Output the (X, Y) coordinate of the center of the cell containing the given text.  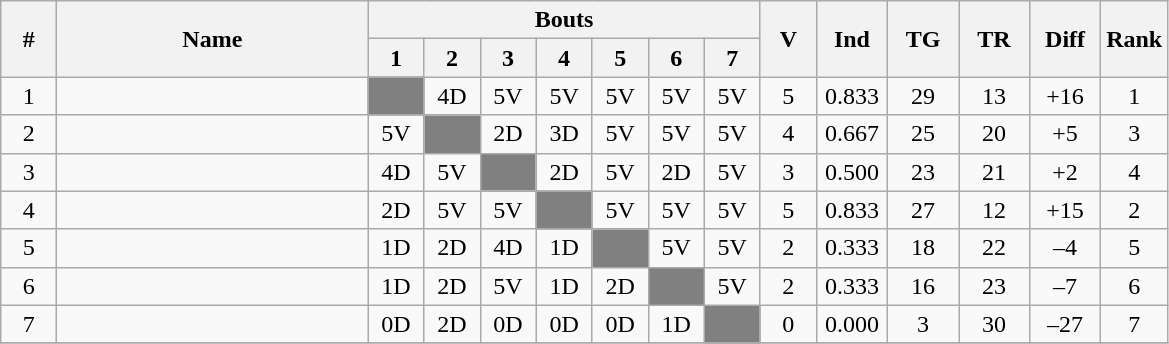
20 (994, 134)
25 (922, 134)
Bouts (564, 20)
# (29, 39)
+5 (1066, 134)
27 (922, 210)
0.667 (852, 134)
30 (994, 324)
0.500 (852, 172)
Name (212, 39)
18 (922, 248)
22 (994, 248)
TG (922, 39)
0.000 (852, 324)
–27 (1066, 324)
12 (994, 210)
13 (994, 96)
Ind (852, 39)
3D (564, 134)
–4 (1066, 248)
V (788, 39)
–7 (1066, 286)
21 (994, 172)
16 (922, 286)
Diff (1066, 39)
Rank (1134, 39)
TR (994, 39)
+16 (1066, 96)
29 (922, 96)
+2 (1066, 172)
+15 (1066, 210)
0 (788, 324)
